Identify which cell holds the provided text, then report its [x, y] central coordinate. 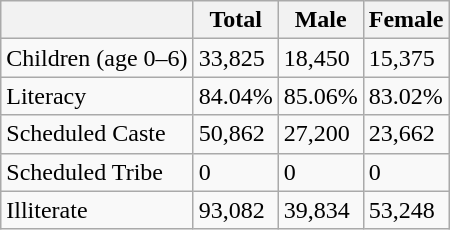
Illiterate [97, 210]
Literacy [97, 96]
85.06% [320, 96]
Male [320, 20]
15,375 [406, 58]
Scheduled Caste [97, 134]
33,825 [236, 58]
Children (age 0–6) [97, 58]
Female [406, 20]
93,082 [236, 210]
23,662 [406, 134]
Total [236, 20]
50,862 [236, 134]
39,834 [320, 210]
27,200 [320, 134]
83.02% [406, 96]
53,248 [406, 210]
Scheduled Tribe [97, 172]
18,450 [320, 58]
84.04% [236, 96]
